Return (X, Y) of the center of cell containing provided text 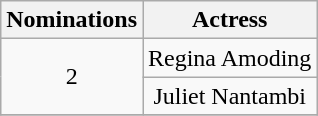
Actress (229, 20)
Regina Amoding (229, 58)
Juliet Nantambi (229, 96)
Nominations (72, 20)
2 (72, 77)
